Identify which cell holds the provided text, then report its (X, Y) central coordinate. 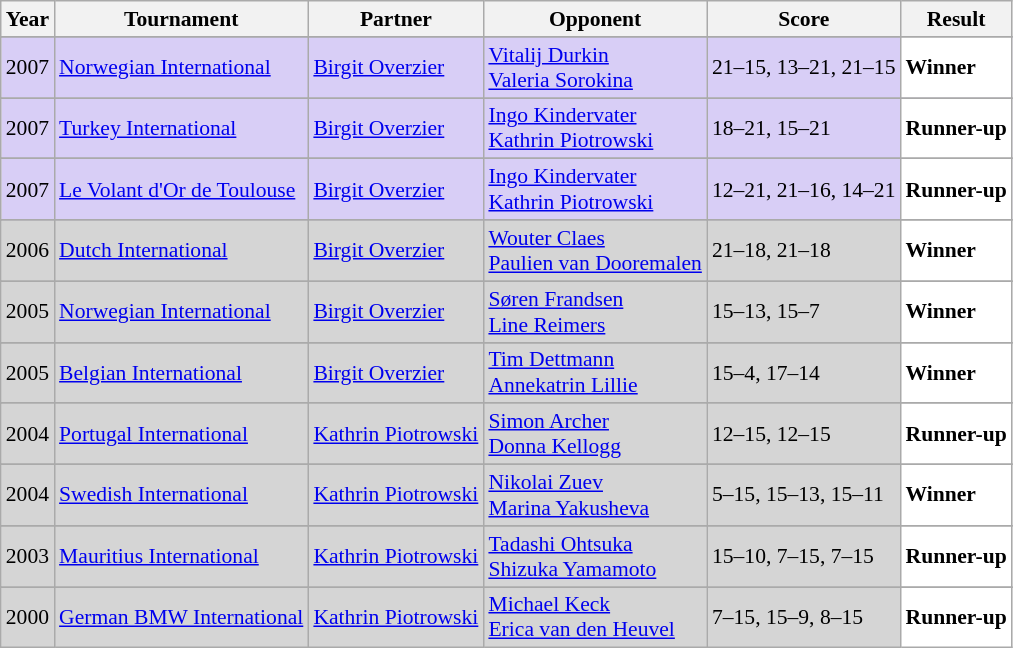
15–13, 15–7 (804, 312)
Simon Archer Donna Kellogg (595, 434)
Michael Keck Erica van den Heuvel (595, 618)
Dutch International (181, 250)
Year (28, 19)
21–15, 13–21, 21–15 (804, 68)
18–21, 15–21 (804, 128)
Partner (396, 19)
2006 (28, 250)
Swedish International (181, 496)
German BMW International (181, 618)
Turkey International (181, 128)
Score (804, 19)
2003 (28, 556)
Portugal International (181, 434)
12–21, 21–16, 14–21 (804, 190)
Opponent (595, 19)
Le Volant d'Or de Toulouse (181, 190)
Result (956, 19)
21–18, 21–18 (804, 250)
Tim Dettmann Annekatrin Lillie (595, 372)
Mauritius International (181, 556)
Søren Frandsen Line Reimers (595, 312)
5–15, 15–13, 15–11 (804, 496)
Nikolai Zuev Marina Yakusheva (595, 496)
12–15, 12–15 (804, 434)
Belgian International (181, 372)
2000 (28, 618)
15–4, 17–14 (804, 372)
Tadashi Ohtsuka Shizuka Yamamoto (595, 556)
Tournament (181, 19)
7–15, 15–9, 8–15 (804, 618)
Wouter Claes Paulien van Dooremalen (595, 250)
Vitalij Durkin Valeria Sorokina (595, 68)
15–10, 7–15, 7–15 (804, 556)
